Find where the given text appears and provide that cell's center as (X, Y) coordinate. 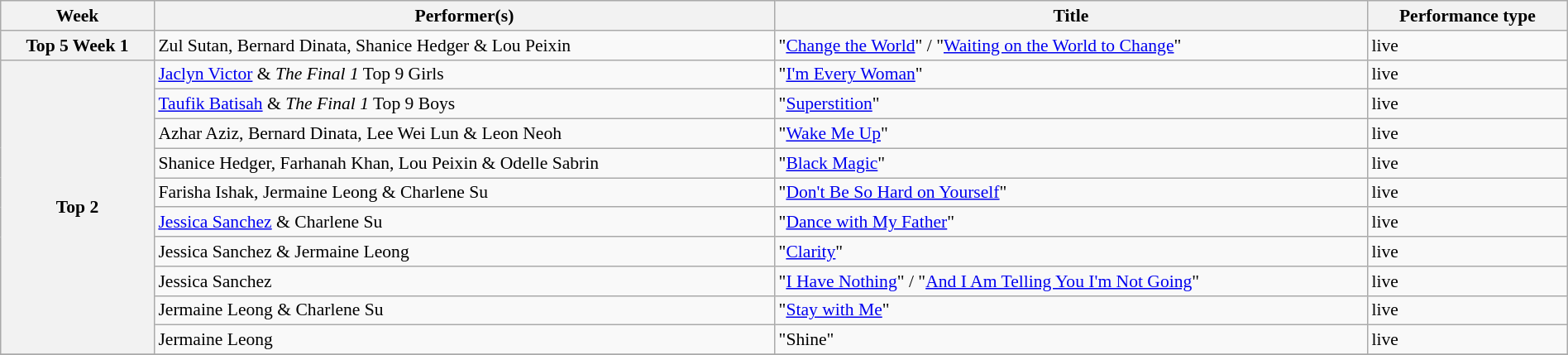
Title (1072, 16)
Zul Sutan, Bernard Dinata, Shanice Hedger & Lou Peixin (464, 46)
Shanice Hedger, Farhanah Khan, Lou Peixin & Odelle Sabrin (464, 163)
"Stay with Me" (1072, 310)
Jermaine Leong & Charlene Su (464, 310)
Jessica Sanchez & Charlene Su (464, 223)
Farisha Ishak, Jermaine Leong & Charlene Su (464, 193)
Top 2 (78, 207)
"Don't Be So Hard on Yourself" (1072, 193)
"I'm Every Woman" (1072, 74)
Jermaine Leong (464, 340)
"Wake Me Up" (1072, 134)
"Clarity" (1072, 252)
Performance type (1467, 16)
Top 5 Week 1 (78, 46)
Jaclyn Victor & The Final 1 Top 9 Girls (464, 74)
"Change the World" / "Waiting on the World to Change" (1072, 46)
Performer(s) (464, 16)
"Black Magic" (1072, 163)
Jessica Sanchez (464, 281)
"Shine" (1072, 340)
"Superstition" (1072, 104)
Jessica Sanchez & Jermaine Leong (464, 252)
Azhar Aziz, Bernard Dinata, Lee Wei Lun & Leon Neoh (464, 134)
"Dance with My Father" (1072, 223)
"I Have Nothing" / "And I Am Telling You I'm Not Going" (1072, 281)
Week (78, 16)
Taufik Batisah & The Final 1 Top 9 Boys (464, 104)
